Pinpoint the cell where the given text exists, returning its (x, y) midpoint coordinate. 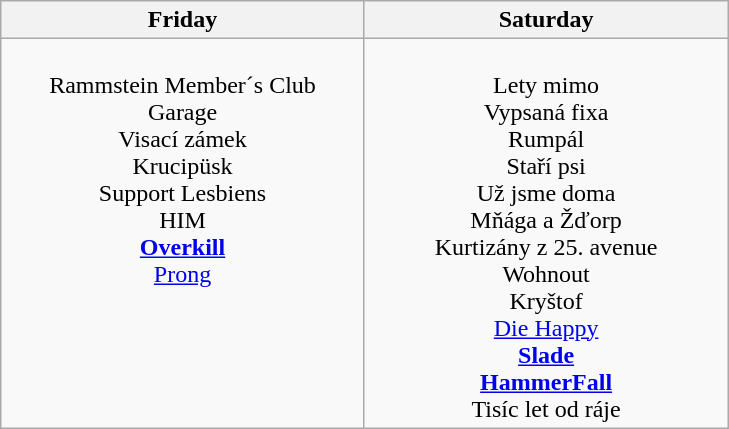
Friday (183, 20)
Rammstein Member´s Club Garage Visací zámek Krucipüsk Support Lesbiens HIM Overkill Prong (183, 234)
Saturday (546, 20)
